Return (X, Y) of the center of cell containing provided text 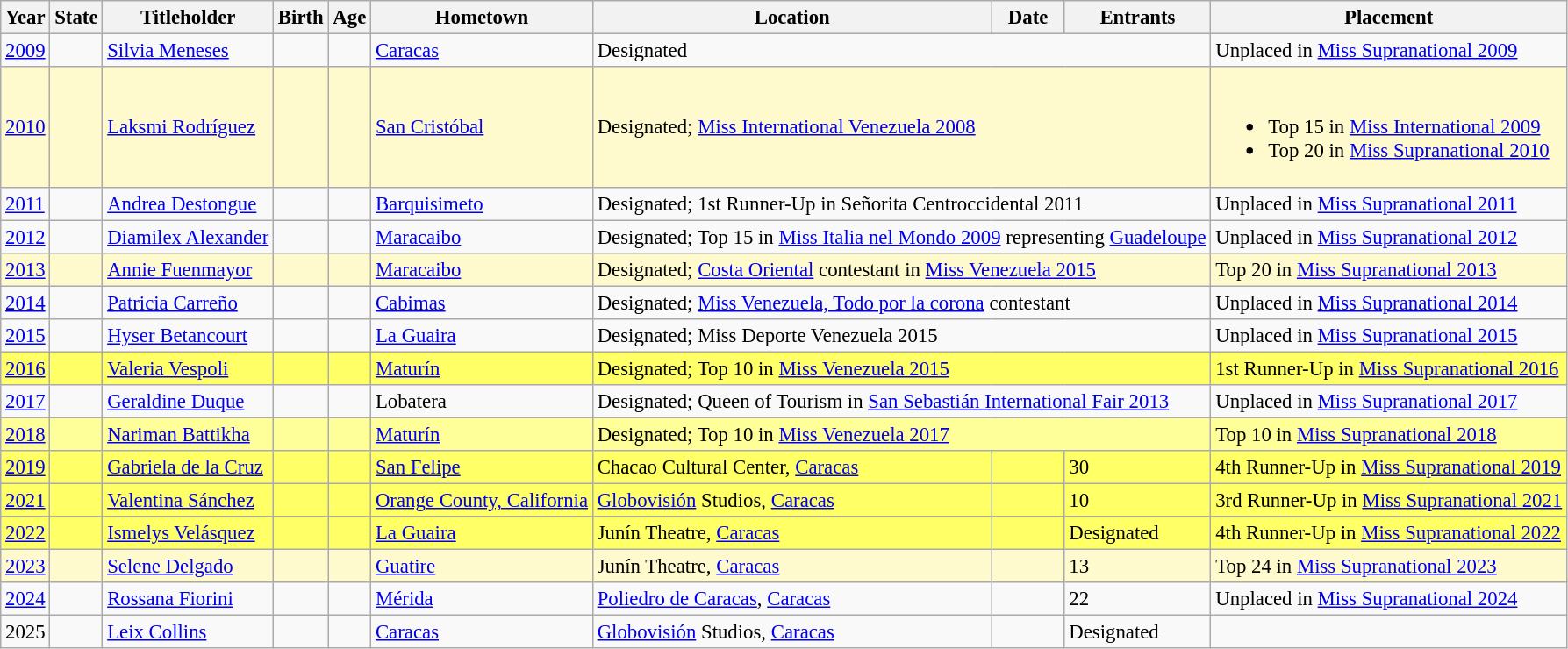
Cabimas (483, 303)
Titleholder (188, 18)
San Felipe (483, 467)
2017 (25, 402)
Birth (302, 18)
San Cristóbal (483, 126)
Valeria Vespoli (188, 368)
Unplaced in Miss Supranational 2012 (1389, 237)
Year (25, 18)
Designated; Top 15 in Miss Italia nel Mondo 2009 representing Guadeloupe (902, 237)
Ismelys Velásquez (188, 533)
Top 20 in Miss Supranational 2013 (1389, 269)
Unplaced in Miss Supranational 2024 (1389, 599)
Age (349, 18)
Hometown (483, 18)
Top 24 in Miss Supranational 2023 (1389, 567)
Mérida (483, 599)
2009 (25, 51)
2010 (25, 126)
13 (1137, 567)
Unplaced in Miss Supranational 2009 (1389, 51)
2012 (25, 237)
Annie Fuenmayor (188, 269)
2015 (25, 336)
Silvia Meneses (188, 51)
Lobatera (483, 402)
Patricia Carreño (188, 303)
Placement (1389, 18)
2023 (25, 567)
1st Runner-Up in Miss Supranational 2016 (1389, 368)
30 (1137, 467)
Gabriela de la Cruz (188, 467)
Leix Collins (188, 632)
22 (1137, 599)
Andrea Destongue (188, 203)
Top 10 in Miss Supranational 2018 (1389, 434)
2025 (25, 632)
Designated; Top 10 in Miss Venezuela 2015 (902, 368)
Location (791, 18)
Orange County, California (483, 501)
Valentina Sánchez (188, 501)
2024 (25, 599)
4th Runner-Up in Miss Supranational 2019 (1389, 467)
Unplaced in Miss Supranational 2017 (1389, 402)
Designated; Miss Venezuela, Todo por la corona contestant (902, 303)
10 (1137, 501)
Unplaced in Miss Supranational 2014 (1389, 303)
Designated; Top 10 in Miss Venezuela 2017 (902, 434)
Designated; Miss International Venezuela 2008 (902, 126)
2013 (25, 269)
Designated; Queen of Tourism in San Sebastián International Fair 2013 (902, 402)
Chacao Cultural Center, Caracas (791, 467)
2014 (25, 303)
2016 (25, 368)
2011 (25, 203)
Top 15 in Miss International 2009Top 20 in Miss Supranational 2010 (1389, 126)
2022 (25, 533)
Entrants (1137, 18)
Guatire (483, 567)
Designated; Costa Oriental contestant in Miss Venezuela 2015 (902, 269)
2019 (25, 467)
State (76, 18)
Poliedro de Caracas, Caracas (791, 599)
2018 (25, 434)
Hyser Betancourt (188, 336)
Designated; 1st Runner-Up in Señorita Centroccidental 2011 (902, 203)
Diamilex Alexander (188, 237)
Unplaced in Miss Supranational 2011 (1389, 203)
3rd Runner-Up in Miss Supranational 2021 (1389, 501)
Barquisimeto (483, 203)
Date (1028, 18)
Laksmi Rodríguez (188, 126)
Selene Delgado (188, 567)
Geraldine Duque (188, 402)
Rossana Fiorini (188, 599)
Nariman Battikha (188, 434)
4th Runner-Up in Miss Supranational 2022 (1389, 533)
2021 (25, 501)
Designated; Miss Deporte Venezuela 2015 (902, 336)
Unplaced in Miss Supranational 2015 (1389, 336)
